Output the [X, Y] coordinate of the center of the cell containing the given text.  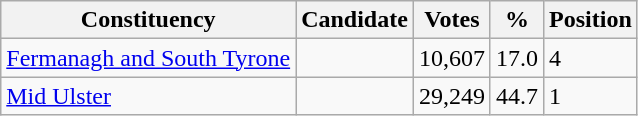
Votes [452, 20]
10,607 [452, 58]
Position [591, 20]
44.7 [516, 96]
Fermanagh and South Tyrone [148, 58]
1 [591, 96]
Candidate [355, 20]
Constituency [148, 20]
29,249 [452, 96]
Mid Ulster [148, 96]
% [516, 20]
17.0 [516, 58]
4 [591, 58]
